Identify which cell holds the provided text, then report its (X, Y) central coordinate. 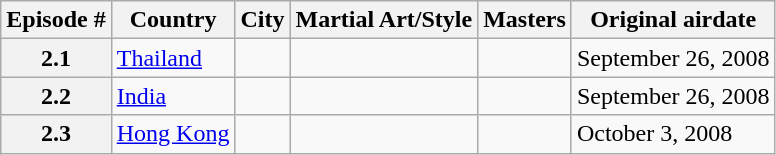
Original airdate (673, 20)
Country (173, 20)
October 3, 2008 (673, 134)
City (262, 20)
India (173, 96)
2.1 (56, 58)
Hong Kong (173, 134)
Masters (525, 20)
2.3 (56, 134)
Episode # (56, 20)
2.2 (56, 96)
Thailand (173, 58)
Martial Art/Style (384, 20)
